For the text-containing cell, return its midpoint in [X, Y] coordinate format. 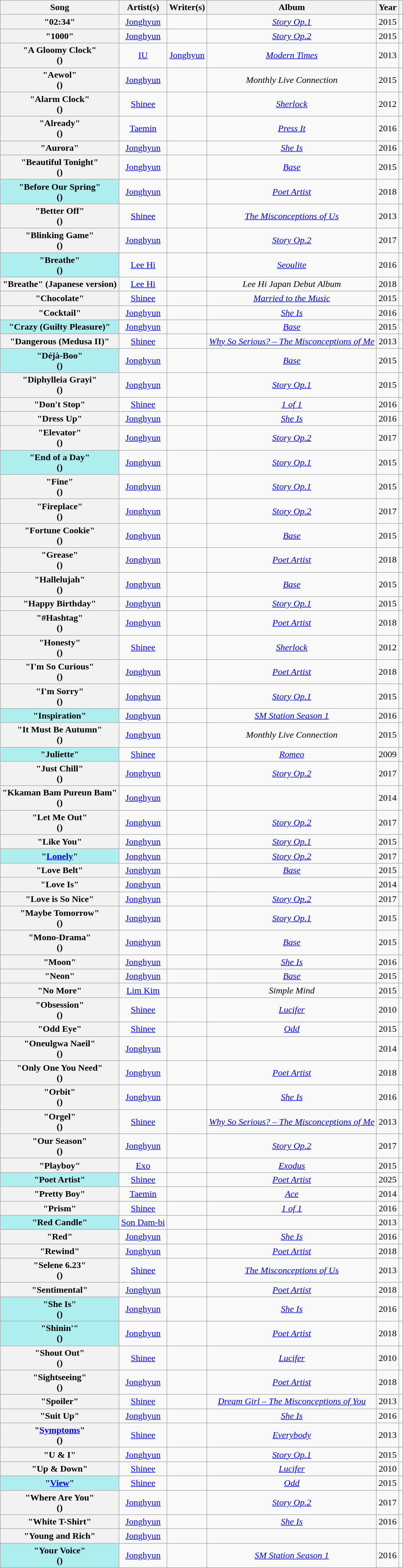
"I'm Sorry"() [60, 696]
"U & I" [60, 1454]
"End of a Day" () [60, 462]
"Young and Rich" [60, 1536]
"Symptoms"() [60, 1435]
Exo [143, 1165]
"Dangerous (Medusa II)" [60, 341]
"Love is So Nice" [60, 899]
"Happy Birthday" [60, 604]
"Fortune Cookie"() [60, 536]
"Up & Down" [60, 1469]
"Don't Stop" [60, 404]
"Aurora" [60, 148]
"Fine"() [60, 487]
"Honesty"() [60, 647]
Everybody [292, 1435]
Writer(s) [187, 8]
"White T-Shirt" [60, 1522]
"Moon" [60, 962]
"Pretty Boy" [60, 1194]
"Juliette" [60, 754]
"A Gloomy Clock"() [60, 56]
"It Must Be Autumn"() [60, 735]
Simple Mind [292, 990]
"Inspiration" [60, 716]
"I'm So Curious"() [60, 672]
"Breathe" (Japanese version) [60, 284]
"Blinking Game"() [60, 240]
"Alarm Clock"() [60, 104]
"Beautiful Tonight"() [60, 167]
Exodus [292, 1165]
"No More" [60, 990]
"She Is" () [60, 1309]
"Lonely" [60, 856]
Song [60, 8]
Lee Hi Japan Debut Album [292, 284]
Year [387, 8]
"Before Our Spring" () [60, 191]
"Mono-Drama"() [60, 943]
2025 [387, 1179]
"Love Is" [60, 884]
"Red" [60, 1237]
"02:34" [60, 22]
Modern Times [292, 56]
"Where Are You"() [60, 1502]
IU [143, 56]
Dream Girl – The Misconceptions of You [292, 1401]
"Dress Up" [60, 419]
"Aewol"() [60, 80]
"Like You" [60, 842]
"Better Off"() [60, 216]
"Let Me Out"() [60, 822]
"Kkaman Bam Pureun Bam"() [60, 798]
"Grease"() [60, 560]
Press It [292, 128]
"Just Chill"() [60, 773]
"Love Belt" [60, 870]
"#Hashtag"() [60, 623]
"Sentimental" [60, 1290]
"Odd Eye" [60, 1029]
"Sightseeing"() [60, 1382]
Ace [292, 1194]
"Fireplace"() [60, 511]
Artist(s) [143, 8]
"Already"() [60, 128]
"Spoiler" [60, 1401]
"Prism" [60, 1208]
2009 [387, 754]
Romeo [292, 754]
Son Dam-bi [143, 1223]
"Suit Up" [60, 1416]
Seoulite [292, 265]
"View" [60, 1483]
Married to the Music [292, 299]
Lim Kim [143, 990]
"Oneulgwa Naeil"() [60, 1049]
"1000" [60, 36]
"Poet Artist" [60, 1179]
"Cocktail" [60, 313]
"Playboy" [60, 1165]
"Orbit"() [60, 1097]
"Chocolate" [60, 299]
"Hallelujah"() [60, 584]
"Déjà-Boo" () [60, 361]
"Red Candle" [60, 1223]
"Rewind" [60, 1251]
"Only One You Need"() [60, 1073]
Album [292, 8]
"Our Season"() [60, 1146]
"Shout Out"() [60, 1358]
"Shinin'" () [60, 1334]
"Your Voice" () [60, 1556]
"Crazy (Guilty Pleasure)" [60, 327]
"Breathe" () [60, 265]
"Orgel"() [60, 1121]
"Selene 6.23"() [60, 1271]
"Maybe Tomorrow"() [60, 918]
"Elevator"() [60, 438]
"Diphylleia Grayi"() [60, 385]
"Obsession"() [60, 1010]
"Neon" [60, 976]
